Output the [x, y] coordinate of the center of the cell containing the given text.  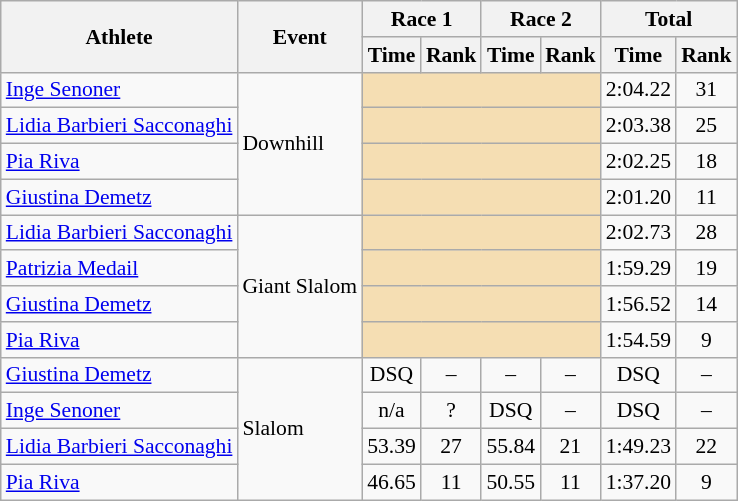
22 [706, 447]
1:59.29 [638, 269]
1:37.20 [638, 482]
28 [706, 233]
Race 1 [422, 19]
14 [706, 304]
2:03.38 [638, 126]
? [452, 411]
19 [706, 269]
2:04.22 [638, 90]
50.55 [510, 482]
31 [706, 90]
Athlete [120, 36]
Race 2 [540, 19]
53.39 [392, 447]
2:01.20 [638, 197]
55.84 [510, 447]
Slalom [300, 428]
46.65 [392, 482]
1:54.59 [638, 340]
1:56.52 [638, 304]
n/a [392, 411]
Patrizia Medail [120, 269]
Total [669, 19]
27 [452, 447]
18 [706, 162]
21 [570, 447]
Downhill [300, 143]
2:02.73 [638, 233]
Event [300, 36]
2:02.25 [638, 162]
Giant Slalom [300, 286]
25 [706, 126]
1:49.23 [638, 447]
